For the text-containing cell, return its midpoint in [x, y] coordinate format. 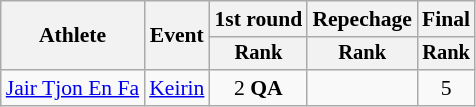
Event [176, 36]
5 [446, 88]
Jair Tjon En Fa [72, 88]
2 QA [258, 88]
Athlete [72, 36]
Keirin [176, 88]
Repechage [362, 19]
1st round [258, 19]
Final [446, 19]
